Provide the [X, Y] coordinate of the cell's center where the given text is located.  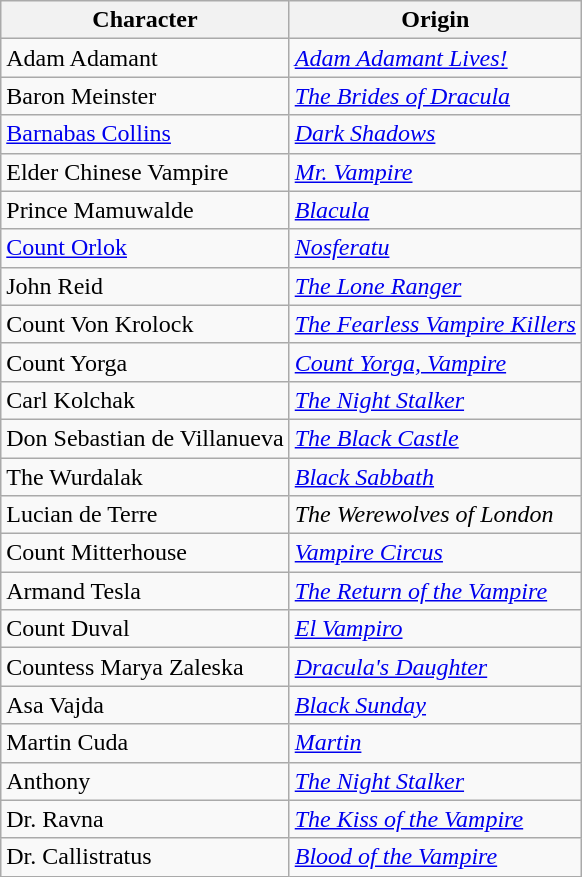
Don Sebastian de Villanueva [145, 438]
Armand Tesla [145, 591]
Black Sabbath [435, 477]
The Black Castle [435, 438]
Count Orlok [145, 248]
Black Sunday [435, 705]
Count Von Krolock [145, 324]
Barnabas Collins [145, 134]
Dr. Callistratus [145, 857]
Elder Chinese Vampire [145, 172]
Dracula's Daughter [435, 667]
Carl Kolchak [145, 400]
The Lone Ranger [435, 286]
Count Yorga, Vampire [435, 362]
The Return of the Vampire [435, 591]
Baron Meinster [145, 96]
Vampire Circus [435, 553]
Lucian de Terre [145, 515]
Martin Cuda [145, 743]
Adam Adamant [145, 58]
The Werewolves of London [435, 515]
Count Duval [145, 629]
Dark Shadows [435, 134]
The Kiss of the Vampire [435, 819]
Count Yorga [145, 362]
The Wurdalak [145, 477]
Blacula [435, 210]
Dr. Ravna [145, 819]
Anthony [145, 781]
Character [145, 20]
The Brides of Dracula [435, 96]
Countess Marya Zaleska [145, 667]
Origin [435, 20]
El Vampiro [435, 629]
Adam Adamant Lives! [435, 58]
The Fearless Vampire Killers [435, 324]
Nosferatu [435, 248]
Mr. Vampire [435, 172]
John Reid [145, 286]
Count Mitterhouse [145, 553]
Asa Vajda [145, 705]
Blood of the Vampire [435, 857]
Prince Mamuwalde [145, 210]
Martin [435, 743]
